From the cell containing the given text, extract its center point as (X, Y) coordinate. 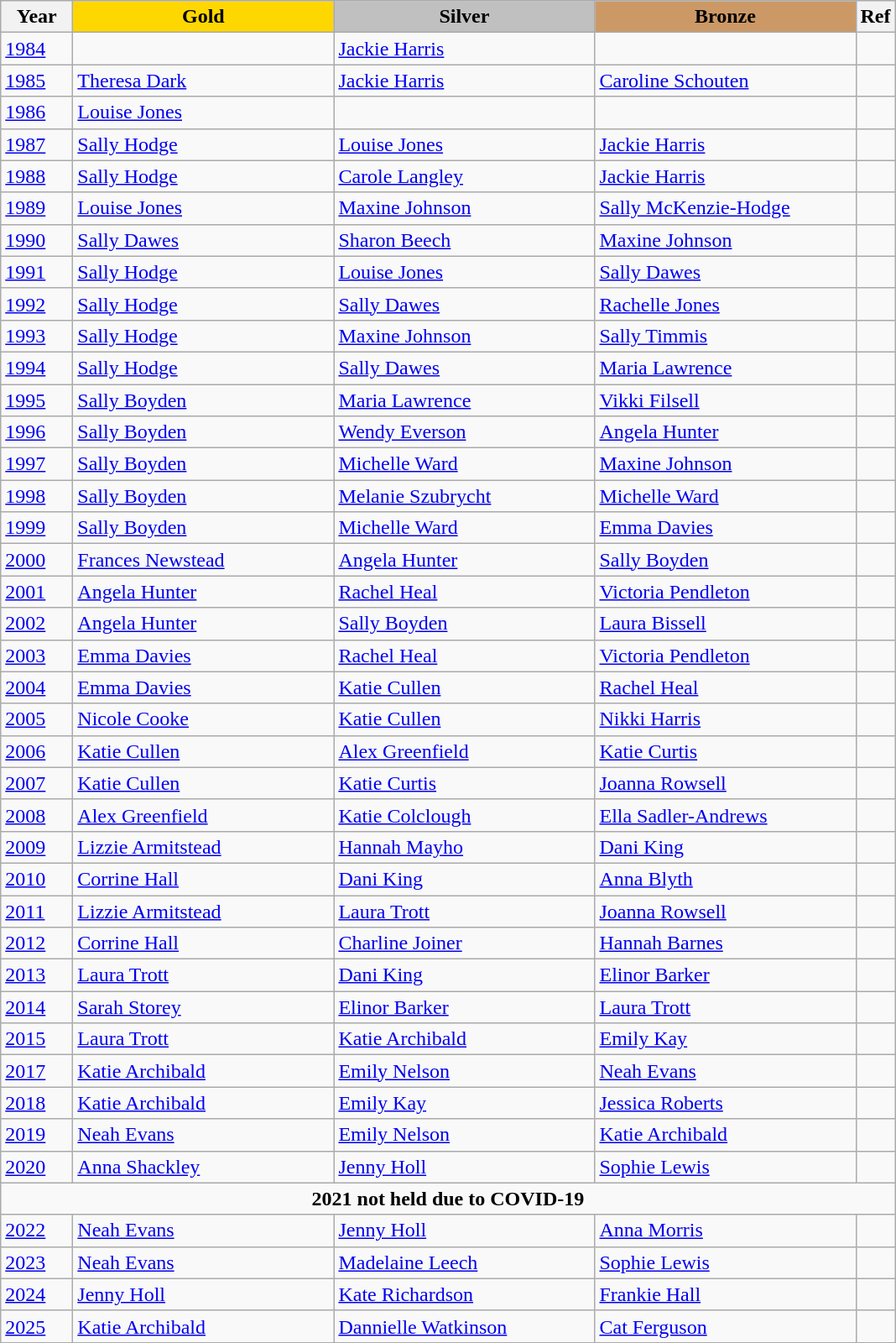
2002 (37, 624)
2008 (37, 815)
Silver (465, 17)
Kate Richardson (465, 1294)
1999 (37, 528)
Sally McKenzie-Hodge (725, 208)
1989 (37, 208)
Hannah Mayho (465, 847)
2025 (37, 1326)
1991 (37, 272)
Nikki Harris (725, 719)
Carole Langley (465, 176)
2003 (37, 656)
Wendy Everson (465, 432)
2001 (37, 592)
2006 (37, 751)
2015 (37, 1039)
Year (37, 17)
1985 (37, 81)
1993 (37, 336)
1988 (37, 176)
2012 (37, 943)
1986 (37, 112)
1997 (37, 464)
Laura Bissell (725, 624)
2010 (37, 879)
Anna Morris (725, 1231)
Rachelle Jones (725, 304)
1987 (37, 144)
1998 (37, 496)
2000 (37, 560)
1994 (37, 368)
2019 (37, 1135)
Bronze (725, 17)
Vikki Filsell (725, 400)
2024 (37, 1294)
2021 not held due to COVID-19 (448, 1199)
Caroline Schouten (725, 81)
Anna Shackley (203, 1167)
1996 (37, 432)
Sharon Beech (465, 240)
Cat Ferguson (725, 1326)
Madelaine Leech (465, 1262)
1995 (37, 400)
2004 (37, 687)
2022 (37, 1231)
Frankie Hall (725, 1294)
2009 (37, 847)
2017 (37, 1071)
Dannielle Watkinson (465, 1326)
1992 (37, 304)
1990 (37, 240)
Sarah Storey (203, 1007)
Gold (203, 17)
Ella Sadler-Andrews (725, 815)
Hannah Barnes (725, 943)
Theresa Dark (203, 81)
Jessica Roberts (725, 1103)
2007 (37, 783)
2018 (37, 1103)
Charline Joiner (465, 943)
Anna Blyth (725, 879)
1984 (37, 49)
Melanie Szubrycht (465, 496)
2005 (37, 719)
Nicole Cooke (203, 719)
2014 (37, 1007)
Ref (876, 17)
Sally Timmis (725, 336)
2020 (37, 1167)
2011 (37, 911)
Frances Newstead (203, 560)
2013 (37, 975)
Katie Colclough (465, 815)
2023 (37, 1262)
